Return the [x, y] coordinate for the center point of the cell that contains the specified text.  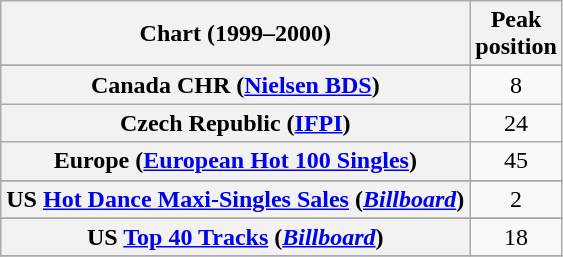
Europe (European Hot 100 Singles) [236, 161]
Czech Republic (IFPI) [236, 123]
24 [516, 123]
8 [516, 85]
Canada CHR (Nielsen BDS) [236, 85]
45 [516, 161]
18 [516, 237]
US Top 40 Tracks (Billboard) [236, 237]
US Hot Dance Maxi-Singles Sales (Billboard) [236, 199]
Peakposition [516, 34]
2 [516, 199]
Chart (1999–2000) [236, 34]
